Pinpoint the cell where the given text exists, returning its (X, Y) midpoint coordinate. 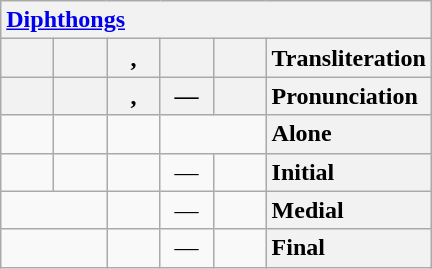
Medial (348, 210)
Initial (348, 172)
Final (348, 248)
Alone (348, 134)
Diphthongs (216, 20)
Pronunciation (348, 96)
Transliteration (348, 58)
